Capture the cell that displays the provided text and extract its (x, y) central coordinate. 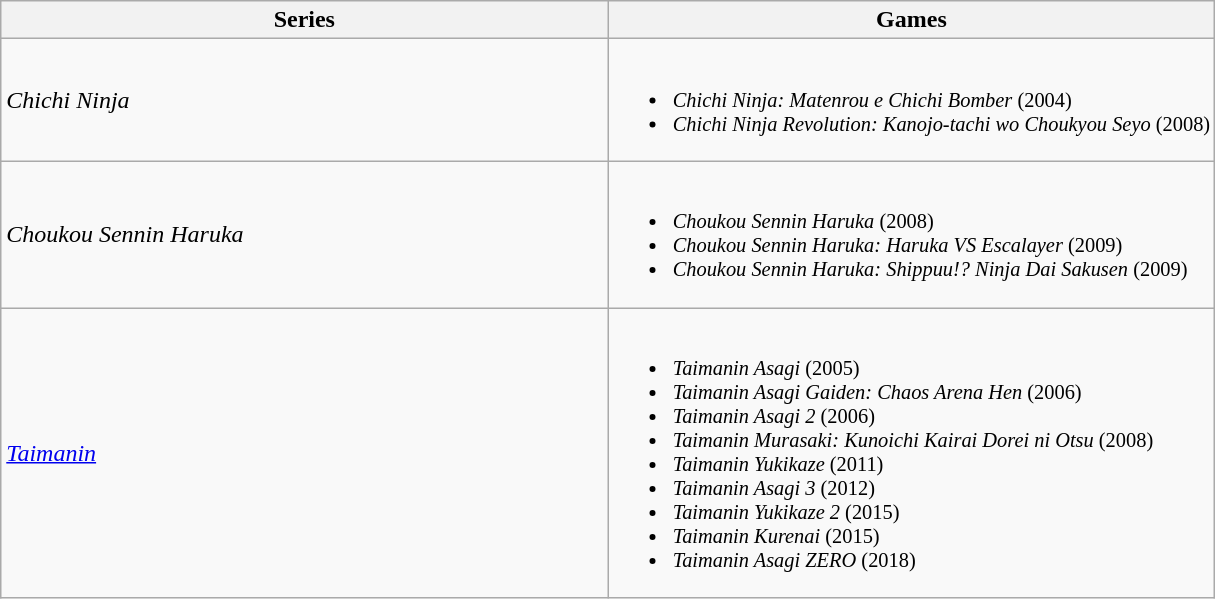
Chichi Ninja (304, 100)
Choukou Sennin Haruka (2008)Choukou Sennin Haruka: Haruka VS Escalayer (2009)Choukou Sennin Haruka: Shippuu!? Ninja Dai Sakusen (2009) (912, 234)
Choukou Sennin Haruka (304, 234)
Taimanin (304, 453)
Games (912, 20)
Chichi Ninja: Matenrou e Chichi Bomber (2004)Chichi Ninja Revolution: Kanojo-tachi wo Choukyou Seyo (2008) (912, 100)
Series (304, 20)
